Capture the cell that displays the provided text and extract its (X, Y) central coordinate. 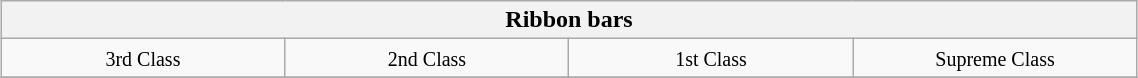
3rd Class (143, 58)
1st Class (711, 58)
Ribbon bars (569, 20)
Supreme Class (995, 58)
2nd Class (427, 58)
